For the text-containing cell, return its midpoint in [x, y] coordinate format. 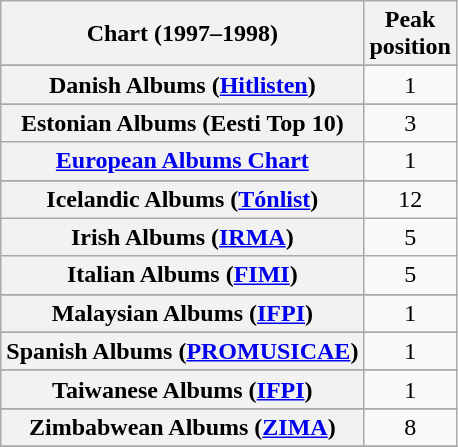
Malaysian Albums (IFPI) [182, 313]
Spanish Albums (PROMUSICAE) [182, 351]
12 [410, 199]
Danish Albums (Hitlisten) [182, 85]
Chart (1997–1998) [182, 34]
3 [410, 123]
Irish Albums (IRMA) [182, 237]
Estonian Albums (Eesti Top 10) [182, 123]
8 [410, 427]
Icelandic Albums (Tónlist) [182, 199]
Taiwanese Albums (IFPI) [182, 389]
Italian Albums (FIMI) [182, 275]
Zimbabwean Albums (ZIMA) [182, 427]
European Albums Chart [182, 161]
Peakposition [410, 34]
